Output the (x, y) coordinate of the center of the cell containing the given text.  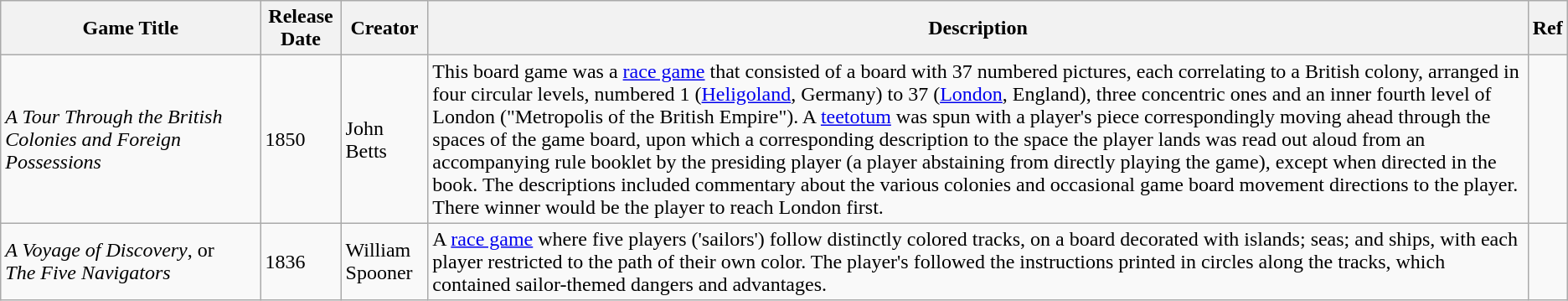
Creator (384, 29)
Description (978, 29)
William Spooner (384, 262)
1836 (301, 262)
Ref (1548, 29)
John Betts (384, 139)
Release Date (301, 29)
Game Title (131, 29)
A Tour Through the British Colonies and Foreign Possessions (131, 139)
A Voyage of Discovery, orThe Five Navigators (131, 262)
1850 (301, 139)
